Return [X, Y] of the center of cell containing provided text 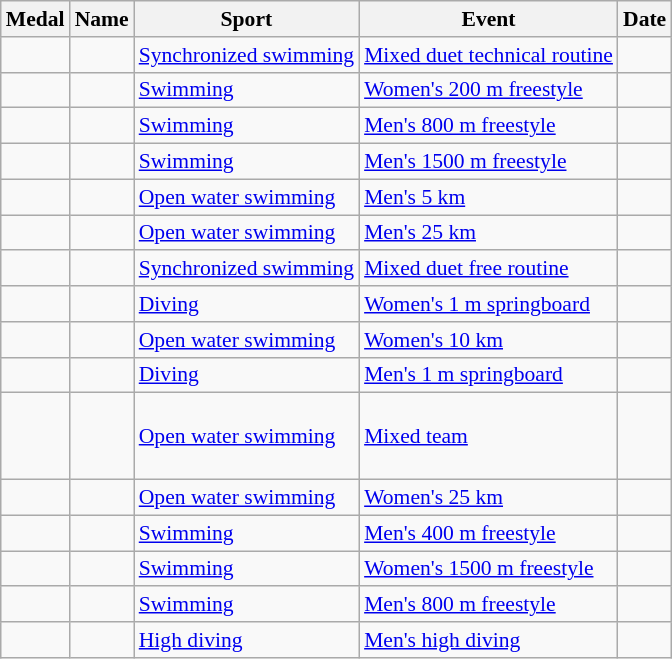
Men's 1500 m freestyle [488, 162]
Women's 1500 m freestyle [488, 569]
Name [102, 19]
Mixed duet technical routine [488, 55]
Men's 1 m springboard [488, 375]
Sport [246, 19]
Date [644, 19]
Men's 5 km [488, 197]
Event [488, 19]
Medal [36, 19]
Women's 200 m freestyle [488, 90]
High diving [246, 640]
Mixed team [488, 436]
Women's 1 m springboard [488, 304]
Women's 10 km [488, 340]
Mixed duet free routine [488, 269]
Men's 25 km [488, 233]
Men's high diving [488, 640]
Men's 400 m freestyle [488, 533]
Women's 25 km [488, 498]
